Find where the given text appears and provide that cell's center as (x, y) coordinate. 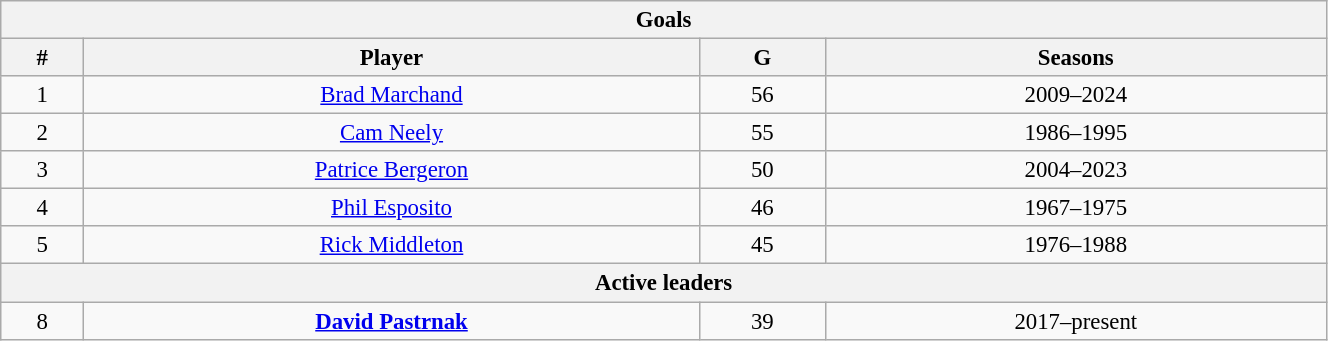
Phil Esposito (391, 208)
8 (42, 321)
Player (391, 58)
39 (762, 321)
G (762, 58)
50 (762, 170)
# (42, 58)
1 (42, 95)
3 (42, 170)
4 (42, 208)
Goals (664, 20)
2004–2023 (1076, 170)
55 (762, 133)
Rick Middleton (391, 245)
Active leaders (664, 283)
Cam Neely (391, 133)
Seasons (1076, 58)
2 (42, 133)
46 (762, 208)
Patrice Bergeron (391, 170)
5 (42, 245)
David Pastrnak (391, 321)
45 (762, 245)
1967–1975 (1076, 208)
Brad Marchand (391, 95)
56 (762, 95)
1976–1988 (1076, 245)
2017–present (1076, 321)
1986–1995 (1076, 133)
2009–2024 (1076, 95)
